Pinpoint the cell where the given text exists, returning its (x, y) midpoint coordinate. 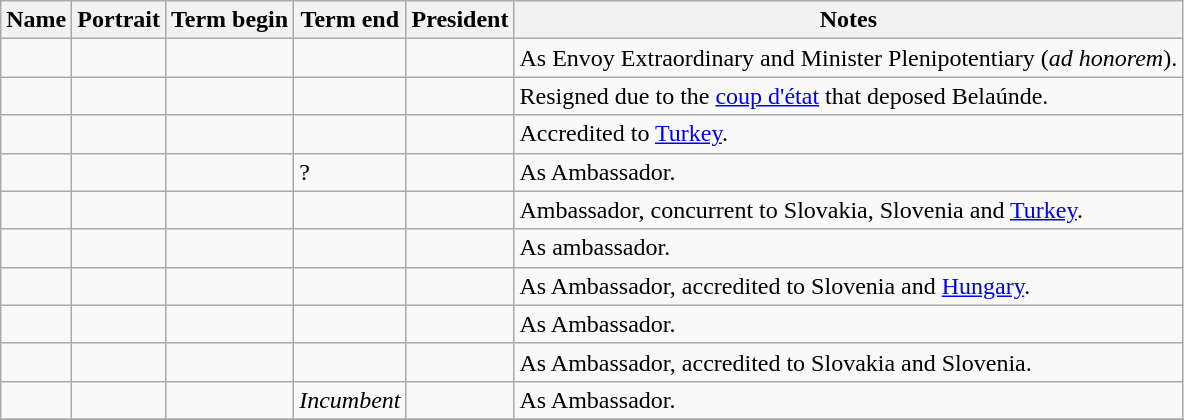
Name (36, 20)
Term end (350, 20)
As Envoy Extraordinary and Minister Plenipotentiary (ad honorem). (848, 58)
Notes (848, 20)
Term begin (229, 20)
As ambassador. (848, 248)
? (350, 172)
Incumbent (350, 400)
President (460, 20)
As Ambassador, accredited to Slovakia and Slovenia. (848, 362)
Ambassador, concurrent to Slovakia, Slovenia and Turkey. (848, 210)
Portrait (119, 20)
Accredited to Turkey. (848, 134)
As Ambassador, accredited to Slovenia and Hungary. (848, 286)
Resigned due to the coup d'état that deposed Belaúnde. (848, 96)
